Locate the cell with the specified text and output its (X, Y) center coordinate. 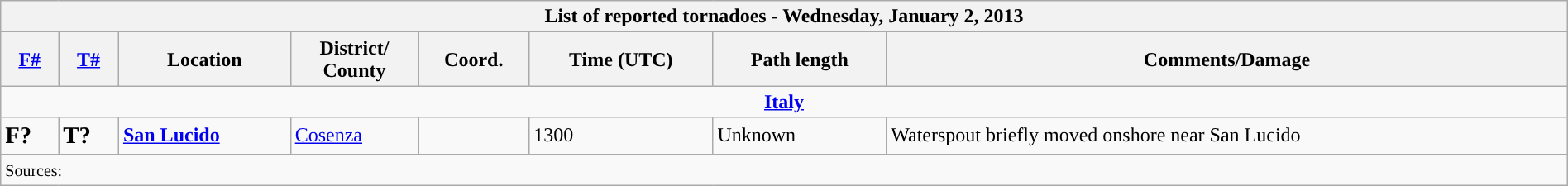
Comments/Damage (1227, 60)
Coord. (474, 60)
Italy (784, 102)
Path length (800, 60)
Location (204, 60)
District/County (354, 60)
Time (UTC) (621, 60)
F? (30, 136)
1300 (621, 136)
San Lucido (204, 136)
Sources: (784, 169)
Cosenza (354, 136)
T? (89, 136)
T# (89, 60)
Waterspout briefly moved onshore near San Lucido (1227, 136)
F# (30, 60)
Unknown (800, 136)
List of reported tornadoes - Wednesday, January 2, 2013 (784, 17)
